For the text-containing cell, return its midpoint in (X, Y) coordinate format. 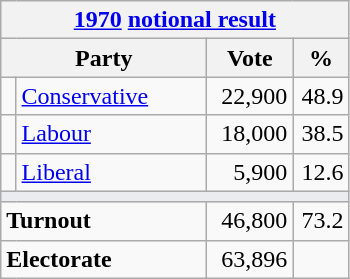
Liberal (112, 172)
5,900 (250, 172)
73.2 (321, 221)
63,896 (250, 259)
Electorate (104, 259)
48.9 (321, 96)
Turnout (104, 221)
Vote (250, 58)
1970 notional result (175, 20)
38.5 (321, 134)
12.6 (321, 172)
46,800 (250, 221)
Labour (112, 134)
Party (104, 58)
% (321, 58)
Conservative (112, 96)
18,000 (250, 134)
22,900 (250, 96)
